Determine the (X, Y) coordinate at the center of the cell enclosing the given text.  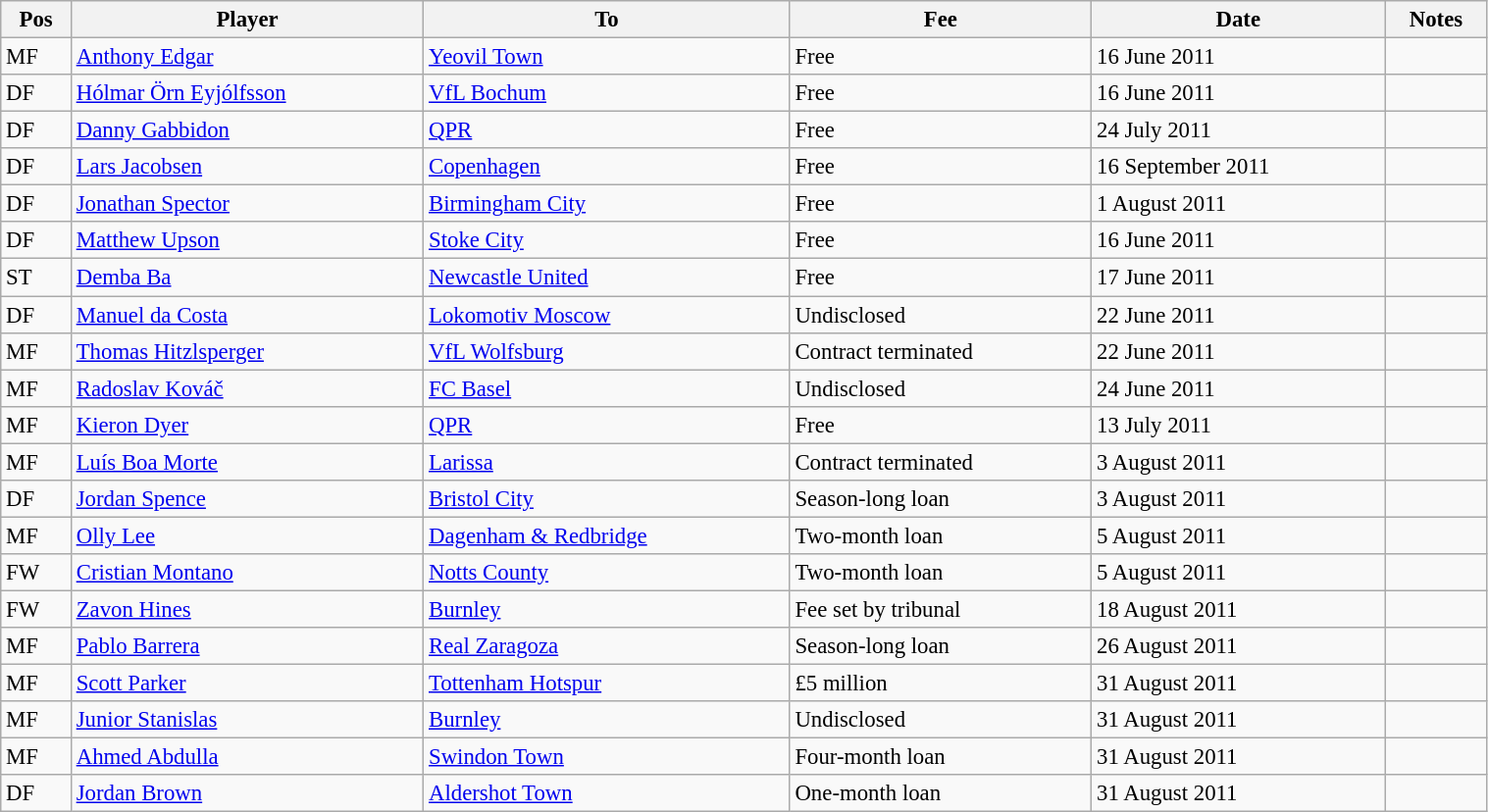
17 June 2011 (1238, 278)
Bristol City (606, 499)
Olly Lee (247, 535)
ST (36, 278)
VfL Wolfsburg (606, 351)
Thomas Hitzlsperger (247, 351)
Newcastle United (606, 278)
Jonathan Spector (247, 204)
Matthew Upson (247, 240)
Danny Gabbidon (247, 130)
Fee set by tribunal (941, 609)
Scott Parker (247, 684)
Dagenham & Redbridge (606, 535)
Swindon Town (606, 757)
Fee (941, 20)
Hólmar Örn Eyjólfsson (247, 93)
Jordan Brown (247, 793)
Demba Ba (247, 278)
Birmingham City (606, 204)
Date (1238, 20)
Kieron Dyer (247, 425)
FC Basel (606, 388)
Pablo Barrera (247, 646)
Jordan Spence (247, 499)
Luís Boa Morte (247, 462)
Lars Jacobsen (247, 167)
Junior Stanislas (247, 720)
Notts County (606, 573)
24 July 2011 (1238, 130)
Cristian Montano (247, 573)
Aldershot Town (606, 793)
26 August 2011 (1238, 646)
Radoslav Kováč (247, 388)
Larissa (606, 462)
Notes (1436, 20)
Manuel da Costa (247, 315)
Tottenham Hotspur (606, 684)
Ahmed Abdulla (247, 757)
Four-month loan (941, 757)
18 August 2011 (1238, 609)
Pos (36, 20)
Real Zaragoza (606, 646)
13 July 2011 (1238, 425)
1 August 2011 (1238, 204)
Copenhagen (606, 167)
Anthony Edgar (247, 57)
Lokomotiv Moscow (606, 315)
Stoke City (606, 240)
Yeovil Town (606, 57)
Player (247, 20)
One-month loan (941, 793)
£5 million (941, 684)
To (606, 20)
16 September 2011 (1238, 167)
VfL Bochum (606, 93)
24 June 2011 (1238, 388)
Zavon Hines (247, 609)
